Identify which cell holds the provided text, then report its (X, Y) central coordinate. 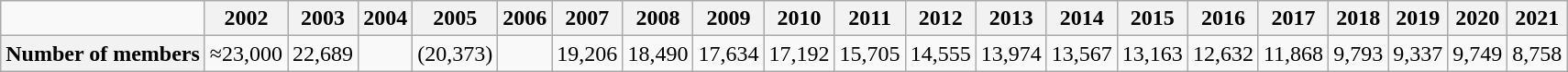
2016 (1223, 18)
22,689 (323, 54)
2002 (246, 18)
2005 (455, 18)
2013 (1010, 18)
19,206 (587, 54)
13,567 (1082, 54)
2017 (1293, 18)
2011 (869, 18)
9,749 (1478, 54)
2010 (800, 18)
Number of members (103, 54)
13,974 (1010, 54)
17,634 (728, 54)
11,868 (1293, 54)
2019 (1418, 18)
2003 (323, 18)
≈23,000 (246, 54)
2018 (1359, 18)
(20,373) (455, 54)
9,337 (1418, 54)
18,490 (658, 54)
15,705 (869, 54)
2006 (525, 18)
2004 (385, 18)
9,793 (1359, 54)
13,163 (1152, 54)
2015 (1152, 18)
2021 (1537, 18)
2008 (658, 18)
2009 (728, 18)
2012 (941, 18)
8,758 (1537, 54)
2007 (587, 18)
2014 (1082, 18)
14,555 (941, 54)
17,192 (800, 54)
12,632 (1223, 54)
2020 (1478, 18)
